Capture the cell that displays the provided text and extract its [x, y] central coordinate. 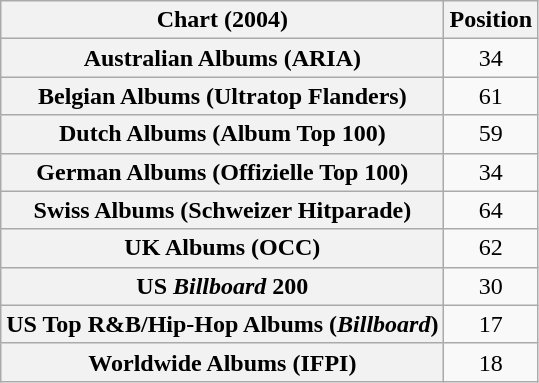
17 [491, 324]
Dutch Albums (Album Top 100) [222, 134]
US Billboard 200 [222, 286]
Chart (2004) [222, 20]
59 [491, 134]
62 [491, 248]
Position [491, 20]
Belgian Albums (Ultratop Flanders) [222, 96]
US Top R&B/Hip-Hop Albums (Billboard) [222, 324]
Worldwide Albums (IFPI) [222, 362]
UK Albums (OCC) [222, 248]
18 [491, 362]
German Albums (Offizielle Top 100) [222, 172]
Swiss Albums (Schweizer Hitparade) [222, 210]
61 [491, 96]
64 [491, 210]
30 [491, 286]
Australian Albums (ARIA) [222, 58]
